Determine the (X, Y) coordinate at the center of the cell enclosing the given text.  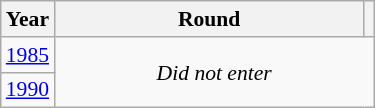
Round (209, 19)
Year (28, 19)
Did not enter (214, 72)
1990 (28, 90)
1985 (28, 55)
